Search for the cell housing the specified text and yield its [x, y] center coordinate. 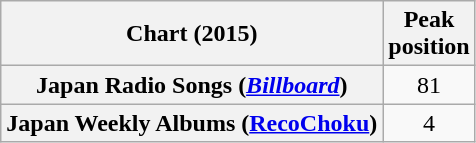
81 [429, 85]
4 [429, 123]
Peakposition [429, 34]
Japan Radio Songs (Billboard) [192, 85]
Japan Weekly Albums (RecoChoku) [192, 123]
Chart (2015) [192, 34]
